Locate the cell with the specified text and output its [X, Y] center coordinate. 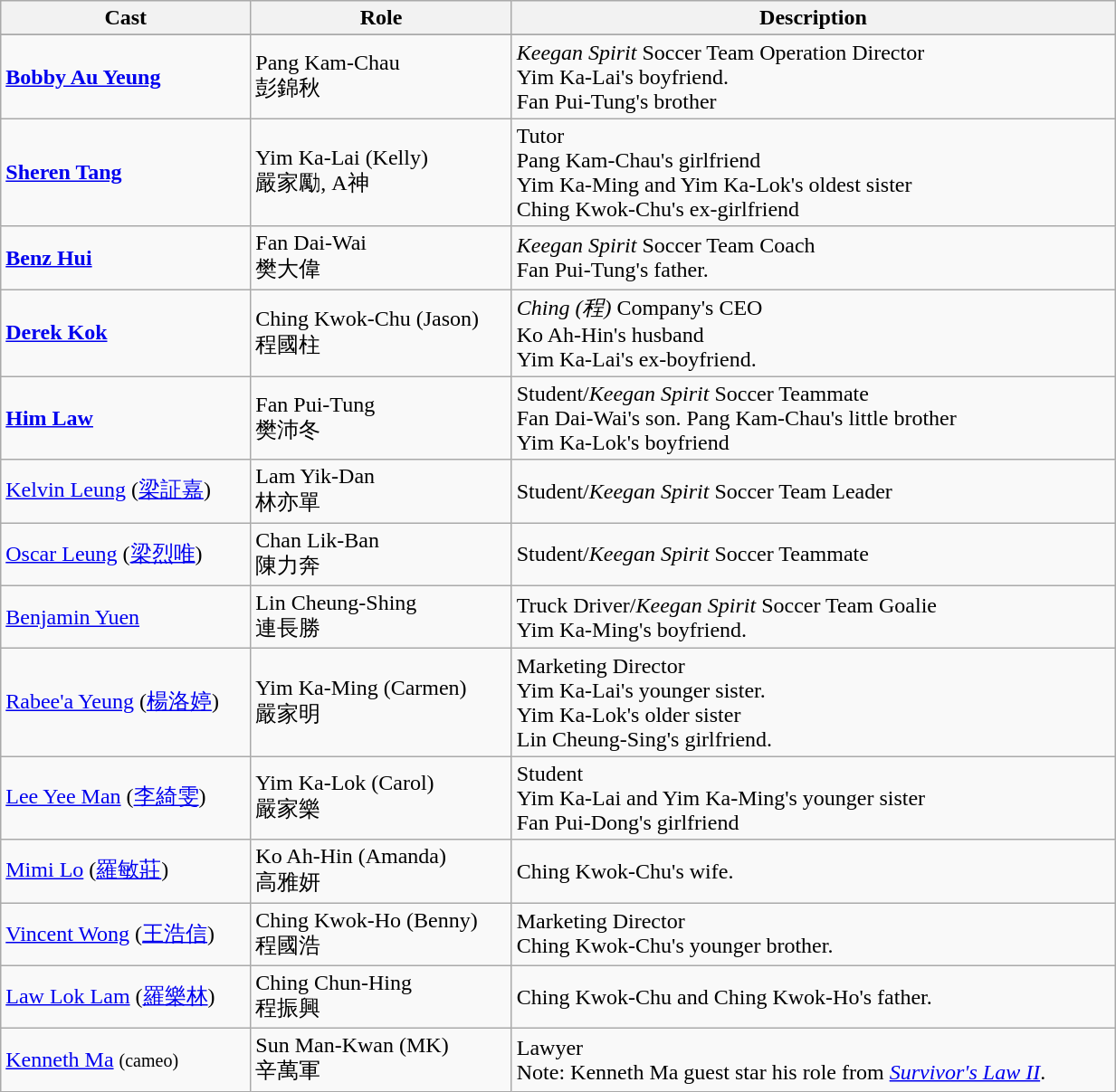
Description [813, 18]
Student/Keegan Spirit Soccer Teammate [813, 555]
Cast [126, 18]
Keegan Spirit Soccer Team Coach Fan Pui-Tung's father. [813, 258]
Lawyer Note: Kenneth Ma guest star his role from Survivor's Law II. [813, 1060]
Kelvin Leung (梁証嘉) [126, 491]
Ching Kwok-Ho (Benny) 程國浩 [381, 935]
Kenneth Ma (cameo) [126, 1060]
Student/Keegan Spirit Soccer Team Leader [813, 491]
Benjamin Yuen [126, 617]
Marketing Director Ching Kwok-Chu's younger brother. [813, 935]
Yim Ka-Lok (Carol) 嚴家樂 [381, 798]
Ko Ah-Hin (Amanda) 高雅妍 [381, 871]
Law Lok Lam (羅樂林) [126, 997]
Ching Chun-Hing 程振興 [381, 997]
Lam Yik-Dan 林亦單 [381, 491]
Bobby Au Yeung [126, 77]
Yim Ka-Ming (Carmen) 嚴家明 [381, 702]
Fan Dai-Wai 樊大偉 [381, 258]
Student/Keegan Spirit Soccer Teammate Fan Dai-Wai's son. Pang Kam-Chau's little brother Yim Ka-Lok's boyfriend [813, 418]
Derek Kok [126, 333]
Keegan Spirit Soccer Team Operation Director Yim Ka-Lai's boyfriend. Fan Pui-Tung's brother [813, 77]
Oscar Leung (梁烈唯) [126, 555]
Mimi Lo (羅敏莊) [126, 871]
Sheren Tang [126, 172]
Marketing Director Yim Ka-Lai's younger sister. Yim Ka-Lok's older sister Lin Cheung-Sing's girlfriend. [813, 702]
Fan Pui-Tung 樊沛冬 [381, 418]
Ching Kwok-Chu (Jason) 程國柱 [381, 333]
Rabee'a Yeung (楊洛婷) [126, 702]
Vincent Wong (王浩信) [126, 935]
Him Law [126, 418]
Pang Kam-Chau 彭錦秋 [381, 77]
Sun Man-Kwan (MK) 辛萬軍 [381, 1060]
Student Yim Ka-Lai and Yim Ka-Ming's younger sister Fan Pui-Dong's girlfriend [813, 798]
Tutor Pang Kam-Chau's girlfriend Yim Ka-Ming and Yim Ka-Lok's oldest sister Ching Kwok-Chu's ex-girlfriend [813, 172]
Ching (程) Company's CEO Ko Ah-Hin's husband Yim Ka-Lai's ex-boyfriend. [813, 333]
Truck Driver/Keegan Spirit Soccer Team Goalie Yim Ka-Ming's boyfriend. [813, 617]
Lee Yee Man (李綺雯) [126, 798]
Chan Lik-Ban 陳力奔 [381, 555]
Yim Ka-Lai (Kelly) 嚴家勵, A神 [381, 172]
Benz Hui [126, 258]
Role [381, 18]
Lin Cheung-Shing 連長勝 [381, 617]
Ching Kwok-Chu's wife. [813, 871]
Ching Kwok-Chu and Ching Kwok-Ho's father. [813, 997]
